Extract the [x, y] coordinate from the center of the cell holding the provided text.  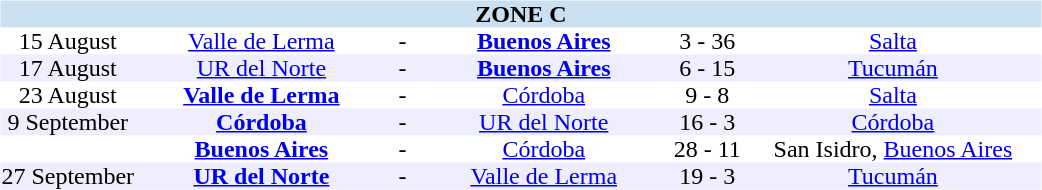
3 - 36 [707, 42]
28 - 11 [707, 150]
27 September [68, 176]
16 - 3 [707, 122]
9 September [68, 122]
San Isidro, Buenos Aires [892, 150]
ZONE C [520, 14]
17 August [68, 68]
15 August [68, 42]
6 - 15 [707, 68]
9 - 8 [707, 96]
19 - 3 [707, 176]
23 August [68, 96]
